Locate the cell with the specified text and output its [X, Y] center coordinate. 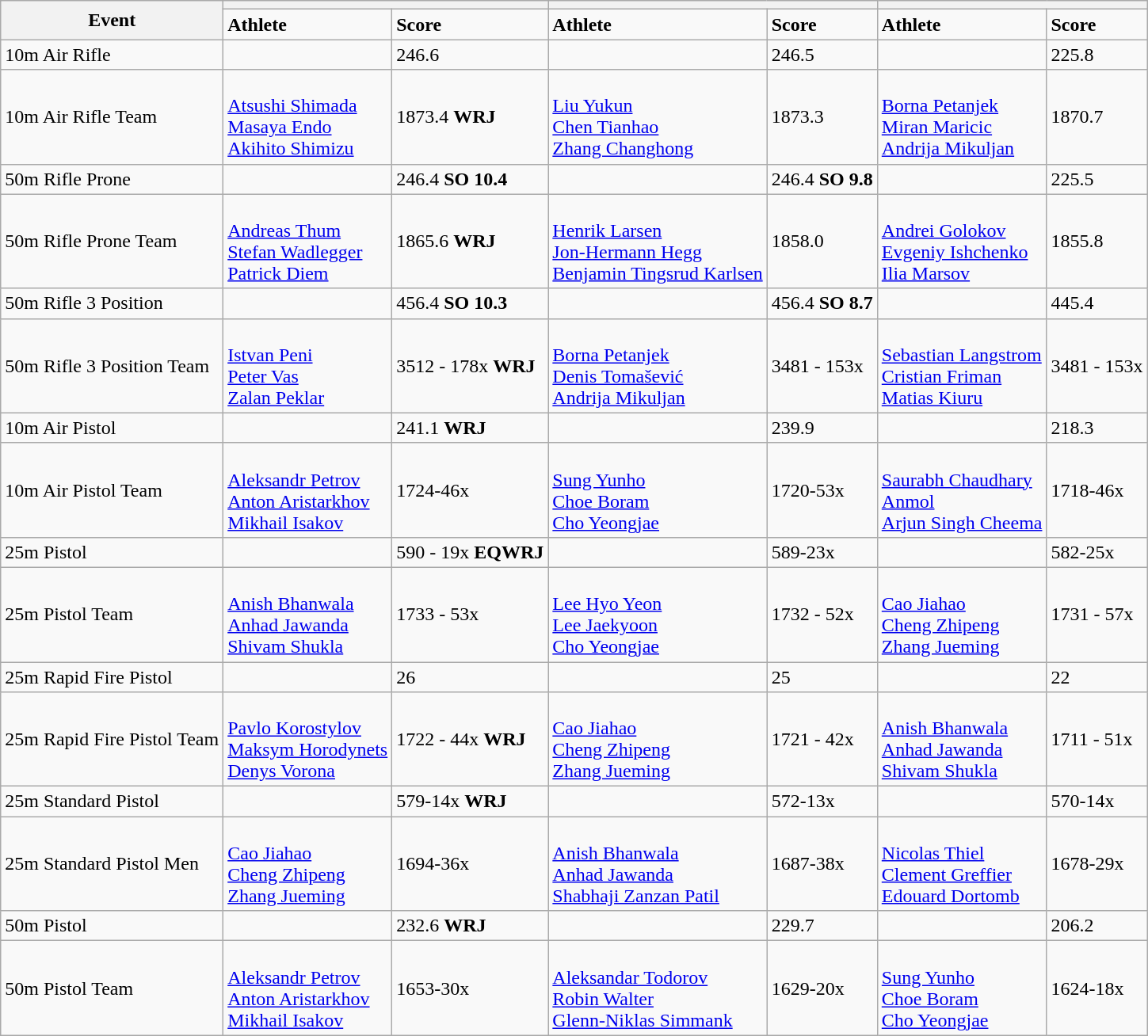
1870.7 [1097, 117]
246.4 SO 9.8 [822, 179]
Anish BhanwalaAnhad JawandaShabhaji Zanzan Patil [658, 863]
50m Pistol [113, 926]
Nicolas ThielClement GreffierEdouard Dortomb [962, 863]
50m Rifle 3 Position [113, 303]
1865.6 WRJ [471, 241]
225.8 [1097, 55]
26 [471, 677]
3512 - 178x WRJ [471, 366]
246.6 [471, 55]
241.1 WRJ [471, 428]
445.4 [1097, 303]
Andreas ThumStefan WadleggerPatrick Diem [307, 241]
232.6 WRJ [471, 926]
25m Pistol [113, 552]
Sebastian LangstromCristian FrimanMatias Kiuru [962, 366]
Borna PetanjekDenis TomaševićAndrija Mikuljan [658, 366]
Andrei GolokovEvgeniy IshchenkoIlia Marsov [962, 241]
572-13x [822, 802]
Aleksandar TodorovRobin WalterGlenn-Niklas Simmank [658, 988]
50m Rifle Prone [113, 179]
1694-36x [471, 863]
Atsushi ShimadaMasaya EndoAkihito Shimizu [307, 117]
Borna PetanjekMiran MaricicAndrija Mikuljan [962, 117]
50m Rifle Prone Team [113, 241]
1678-29x [1097, 863]
456.4 SO 8.7 [822, 303]
Henrik LarsenJon-Hermann HeggBenjamin Tingsrud Karlsen [658, 241]
1687-38x [822, 863]
1873.3 [822, 117]
Istvan PeniPeter VasZalan Peklar [307, 366]
590 - 19x EQWRJ [471, 552]
Saurabh ChaudharyAnmolArjun Singh Cheema [962, 489]
25m Rapid Fire Pistol Team [113, 740]
589-23x [822, 552]
1855.8 [1097, 241]
229.7 [822, 926]
218.3 [1097, 428]
25m Standard Pistol [113, 802]
25m Pistol Team [113, 615]
1720-53x [822, 489]
579-14x WRJ [471, 802]
1732 - 52x [822, 615]
1733 - 53x [471, 615]
1711 - 51x [1097, 740]
50m Rifle 3 Position Team [113, 366]
1629-20x [822, 988]
206.2 [1097, 926]
1624-18x [1097, 988]
1873.4 WRJ [471, 117]
246.5 [822, 55]
582-25x [1097, 552]
1653-30x [471, 988]
25 [822, 677]
25m Standard Pistol Men [113, 863]
10m Air Pistol [113, 428]
Lee Hyo YeonLee JaekyoonCho Yeongjae [658, 615]
456.4 SO 10.3 [471, 303]
25m Rapid Fire Pistol [113, 677]
Pavlo KorostylovMaksym HorodynetsDenys Vorona [307, 740]
225.5 [1097, 179]
570-14x [1097, 802]
Liu YukunChen TianhaoZhang Changhong [658, 117]
246.4 SO 10.4 [471, 179]
1718-46x [1097, 489]
1722 - 44x WRJ [471, 740]
1724-46x [471, 489]
10m Air Rifle Team [113, 117]
10m Air Pistol Team [113, 489]
1731 - 57x [1097, 615]
1858.0 [822, 241]
22 [1097, 677]
10m Air Rifle [113, 55]
239.9 [822, 428]
50m Pistol Team [113, 988]
Event [113, 21]
1721 - 42x [822, 740]
